Extract the (X, Y) coordinate from the center of the cell holding the provided text.  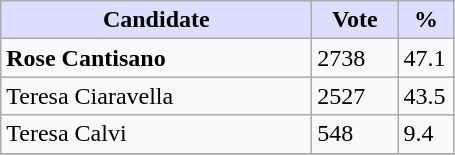
Rose Cantisano (156, 58)
Vote (355, 20)
2738 (355, 58)
9.4 (426, 134)
2527 (355, 96)
Teresa Calvi (156, 134)
548 (355, 134)
Teresa Ciaravella (156, 96)
47.1 (426, 58)
% (426, 20)
43.5 (426, 96)
Candidate (156, 20)
